Capture the cell that displays the provided text and extract its [x, y] central coordinate. 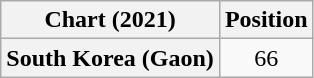
66 [266, 58]
South Korea (Gaon) [110, 58]
Position [266, 20]
Chart (2021) [110, 20]
